Return (X, Y) of the center of cell containing provided text 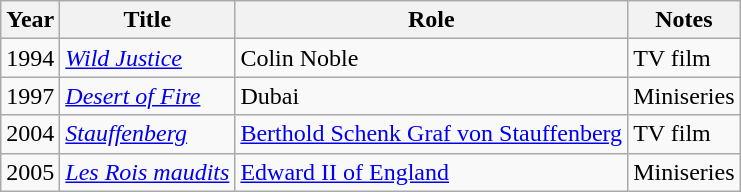
Colin Noble (432, 58)
Year (30, 20)
1997 (30, 96)
Role (432, 20)
Title (148, 20)
Berthold Schenk Graf von Stauffenberg (432, 134)
Wild Justice (148, 58)
Edward II of England (432, 172)
Notes (684, 20)
1994 (30, 58)
Dubai (432, 96)
2004 (30, 134)
Les Rois maudits (148, 172)
Desert of Fire (148, 96)
2005 (30, 172)
Stauffenberg (148, 134)
